Detect which cell encompasses the target text, then output its (x, y) center coordinate. 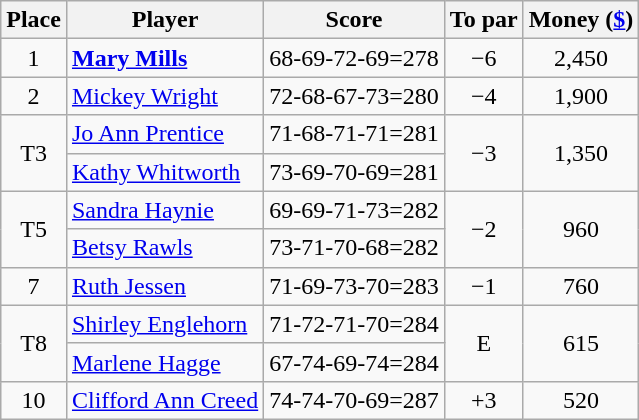
Place (34, 20)
−1 (484, 286)
7 (34, 286)
−4 (484, 96)
−3 (484, 153)
Sandra Haynie (164, 210)
615 (581, 343)
−6 (484, 58)
Mary Mills (164, 58)
69-69-71-73=282 (354, 210)
1,350 (581, 153)
73-71-70-68=282 (354, 248)
72-68-67-73=280 (354, 96)
Shirley Englehorn (164, 324)
Betsy Rawls (164, 248)
1,900 (581, 96)
Marlene Hagge (164, 362)
68-69-72-69=278 (354, 58)
10 (34, 400)
E (484, 343)
520 (581, 400)
74-74-70-69=287 (354, 400)
To par (484, 20)
+3 (484, 400)
Jo Ann Prentice (164, 134)
Clifford Ann Creed (164, 400)
Ruth Jessen (164, 286)
960 (581, 229)
T8 (34, 343)
71-69-73-70=283 (354, 286)
71-68-71-71=281 (354, 134)
Kathy Whitworth (164, 172)
2,450 (581, 58)
T5 (34, 229)
Money ($) (581, 20)
T3 (34, 153)
2 (34, 96)
−2 (484, 229)
73-69-70-69=281 (354, 172)
Score (354, 20)
71-72-71-70=284 (354, 324)
Mickey Wright (164, 96)
67-74-69-74=284 (354, 362)
760 (581, 286)
1 (34, 58)
Player (164, 20)
